Capture the cell that displays the provided text and extract its [x, y] central coordinate. 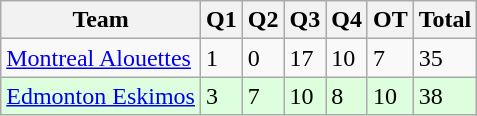
3 [221, 96]
Edmonton Eskimos [101, 96]
Q1 [221, 20]
0 [263, 58]
35 [445, 58]
1 [221, 58]
Q2 [263, 20]
Total [445, 20]
Montreal Alouettes [101, 58]
Team [101, 20]
OT [390, 20]
Q4 [347, 20]
38 [445, 96]
17 [305, 58]
8 [347, 96]
Q3 [305, 20]
